Pinpoint the cell where the given text exists, returning its [x, y] midpoint coordinate. 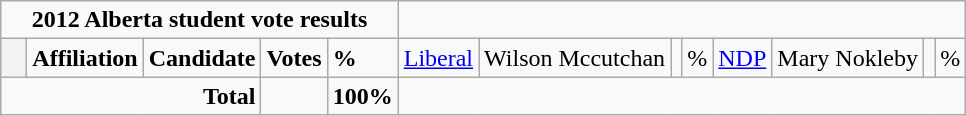
Candidate [202, 58]
2012 Alberta student vote results [200, 20]
Total [131, 96]
100% [362, 96]
NDP [742, 58]
Votes [294, 58]
Wilson Mccutchan [575, 58]
Liberal [438, 58]
Mary Nokleby [848, 58]
Affiliation [85, 58]
